Determine the [x, y] coordinate at the center of the cell enclosing the given text.  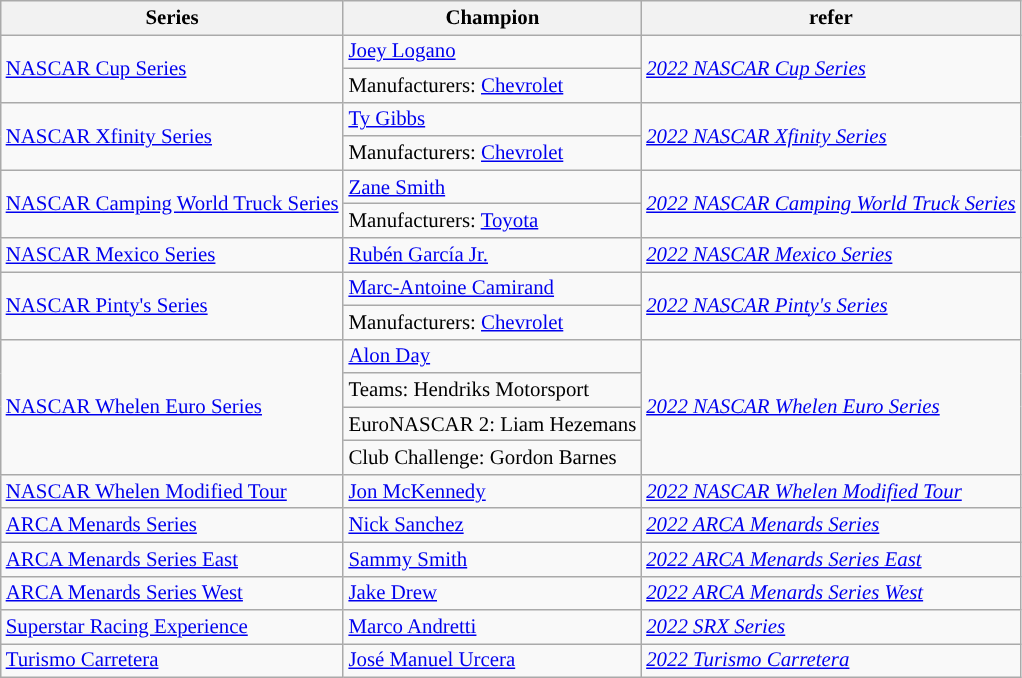
NASCAR Xfinity Series [172, 136]
NASCAR Pinty's Series [172, 305]
refer [830, 18]
ARCA Menards Series [172, 525]
2022 NASCAR Camping World Truck Series [830, 204]
ARCA Menards Series West [172, 593]
NASCAR Mexico Series [172, 255]
Marc-Antoine Camirand [492, 288]
Marco Andretti [492, 627]
2022 ARCA Menards Series East [830, 559]
2022 ARCA Menards Series West [830, 593]
Manufacturers: Toyota [492, 221]
2022 NASCAR Cup Series [830, 68]
ARCA Menards Series East [172, 559]
Ty Gibbs [492, 119]
Alon Day [492, 356]
Turismo Carretera [172, 661]
Series [172, 18]
Jon McKennedy [492, 491]
2022 NASCAR Whelen Euro Series [830, 406]
Teams: Hendriks Motorsport [492, 390]
2022 ARCA Menards Series [830, 525]
Club Challenge: Gordon Barnes [492, 458]
Superstar Racing Experience [172, 627]
2022 NASCAR Xfinity Series [830, 136]
Sammy Smith [492, 559]
Zane Smith [492, 187]
2022 SRX Series [830, 627]
2022 NASCAR Mexico Series [830, 255]
2022 NASCAR Pinty's Series [830, 305]
NASCAR Whelen Modified Tour [172, 491]
NASCAR Camping World Truck Series [172, 204]
2022 Turismo Carretera [830, 661]
Champion [492, 18]
José Manuel Urcera [492, 661]
NASCAR Cup Series [172, 68]
Joey Logano [492, 51]
NASCAR Whelen Euro Series [172, 406]
Jake Drew [492, 593]
Rubén García Jr. [492, 255]
2022 NASCAR Whelen Modified Tour [830, 491]
Nick Sanchez [492, 525]
EuroNASCAR 2: Liam Hezemans [492, 424]
